Detect which cell encompasses the target text, then output its (X, Y) center coordinate. 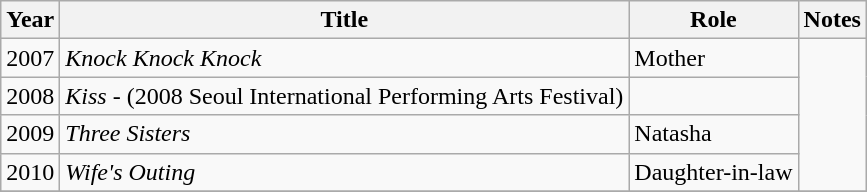
Kiss - (2008 Seoul International Performing Arts Festival) (344, 96)
Natasha (714, 134)
Mother (714, 58)
2010 (30, 172)
Notes (832, 20)
2009 (30, 134)
Title (344, 20)
Year (30, 20)
Daughter-in-law (714, 172)
2007 (30, 58)
Role (714, 20)
Three Sisters (344, 134)
Knock Knock Knock (344, 58)
2008 (30, 96)
Wife's Outing (344, 172)
